Identify which cell holds the provided text, then report its [X, Y] central coordinate. 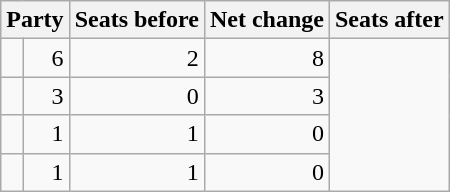
Seats before [136, 20]
6 [46, 58]
Seats after [389, 20]
8 [266, 58]
Net change [266, 20]
2 [136, 58]
Party [35, 20]
